Output the [x, y] coordinate of the center of the cell containing the given text.  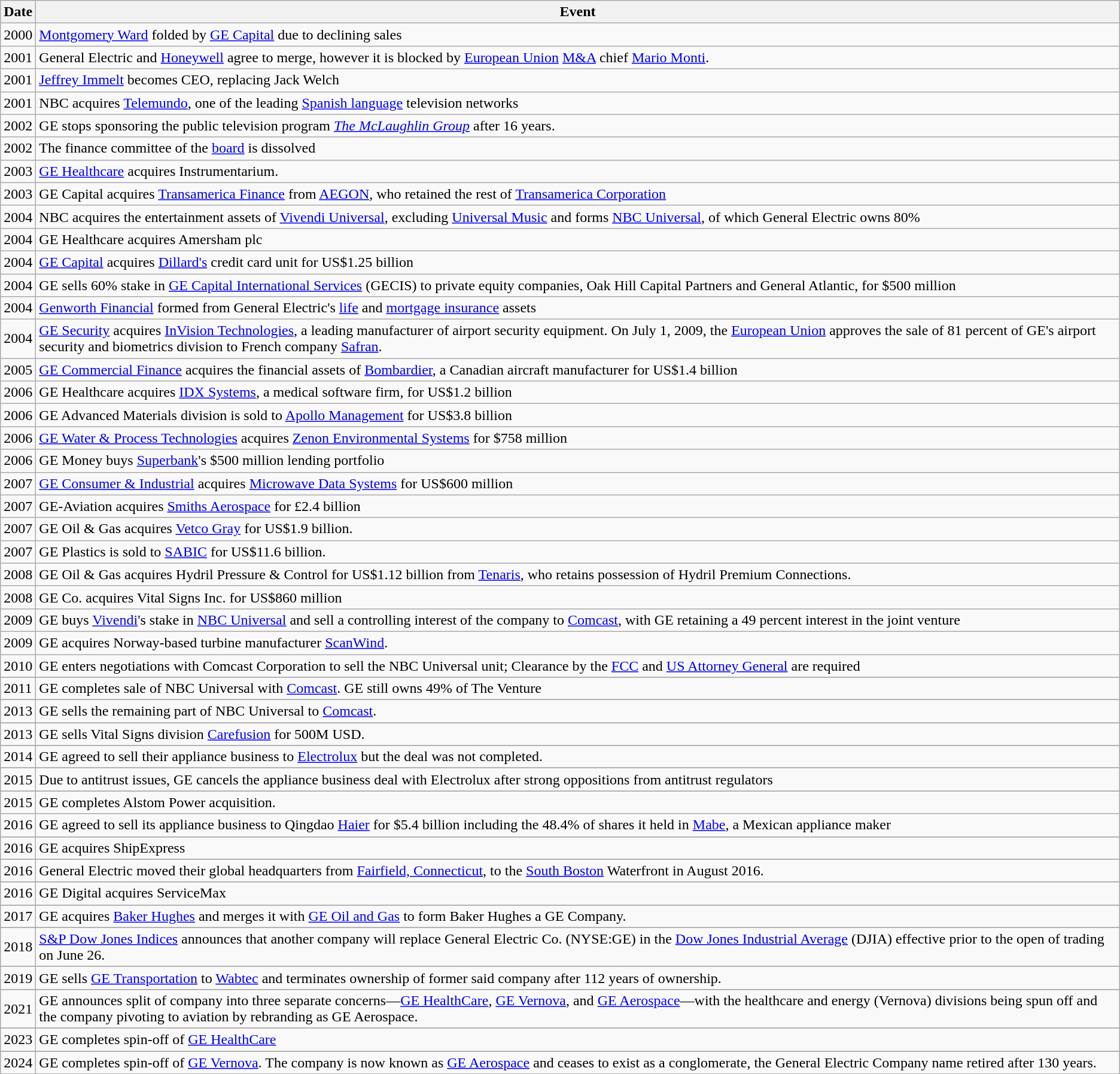
GE Capital acquires Transamerica Finance from AEGON, who retained the rest of Transamerica Corporation [578, 194]
GE Money buys Superbank's $500 million lending portfolio [578, 461]
NBC acquires Telemundo, one of the leading Spanish language television networks [578, 103]
GE sells the remaining part of NBC Universal to Comcast. [578, 711]
2011 [18, 689]
GE stops sponsoring the public television program The McLaughlin Group after 16 years. [578, 126]
GE Healthcare acquires Amersham plc [578, 239]
GE Oil & Gas acquires Hydril Pressure & Control for US$1.12 billion from Tenaris, who retains possession of Hydril Premium Connections. [578, 574]
2019 [18, 978]
GE completes sale of NBC Universal with Comcast. GE still owns 49% of The Venture [578, 689]
Montgomery Ward folded by GE Capital due to declining sales [578, 35]
GE acquires ShipExpress [578, 848]
GE agreed to sell its appliance business to Qingdao Haier for $5.4 billion including the 48.4% of shares it held in Mabe, a Mexican appliance maker [578, 825]
GE sells GE Transportation to Wabtec and terminates ownership of former said company after 112 years of ownership. [578, 978]
General Electric and Honeywell agree to merge, however it is blocked by European Union M&A chief Mario Monti. [578, 57]
GE agreed to sell their appliance business to Electrolux but the deal was not completed. [578, 757]
2024 [18, 1062]
2005 [18, 370]
2023 [18, 1039]
The finance committee of the board is dissolved [578, 148]
GE sells Vital Signs division Carefusion for 500M USD. [578, 734]
Event [578, 12]
GE acquires Norway-based turbine manufacturer ScanWind. [578, 643]
GE completes Alstom Power acquisition. [578, 802]
GE Healthcare acquires IDX Systems, a medical software firm, for US$1.2 billion [578, 393]
NBC acquires the entertainment assets of Vivendi Universal, excluding Universal Music and forms NBC Universal, of which General Electric owns 80% [578, 217]
GE completes spin-off of GE HealthCare [578, 1039]
2000 [18, 35]
GE acquires Baker Hughes and merges it with GE Oil and Gas to form Baker Hughes a GE Company. [578, 916]
Jeffrey Immelt becomes CEO, replacing Jack Welch [578, 80]
Due to antitrust issues, GE cancels the appliance business deal with Electrolux after strong oppositions from antitrust regulators [578, 780]
GE Oil & Gas acquires Vetco Gray for US$1.9 billion. [578, 529]
GE Water & Process Technologies acquires Zenon Environmental Systems for $758 million [578, 438]
GE Plastics is sold to SABIC for US$11.6 billion. [578, 552]
General Electric moved their global headquarters from Fairfield, Connecticut, to the South Boston Waterfront in August 2016. [578, 871]
GE Commercial Finance acquires the financial assets of Bombardier, a Canadian aircraft manufacturer for US$1.4 billion [578, 370]
GE Consumer & Industrial acquires Microwave Data Systems for US$600 million [578, 483]
Genworth Financial formed from General Electric's life and mortgage insurance assets [578, 308]
GE Capital acquires Dillard's credit card unit for US$1.25 billion [578, 262]
GE Healthcare acquires Instrumentarium. [578, 171]
GE enters negotiations with Comcast Corporation to sell the NBC Universal unit; Clearance by the FCC and US Attorney General are required [578, 666]
2017 [18, 916]
2021 [18, 1009]
Date [18, 12]
GE Co. acquires Vital Signs Inc. for US$860 million [578, 597]
GE-Aviation acquires Smiths Aerospace for £2.4 billion [578, 506]
2018 [18, 947]
GE Digital acquires ServiceMax [578, 893]
2010 [18, 666]
GE Advanced Materials division is sold to Apollo Management for US$3.8 billion [578, 415]
2014 [18, 757]
